For the text-containing cell, return its midpoint in [x, y] coordinate format. 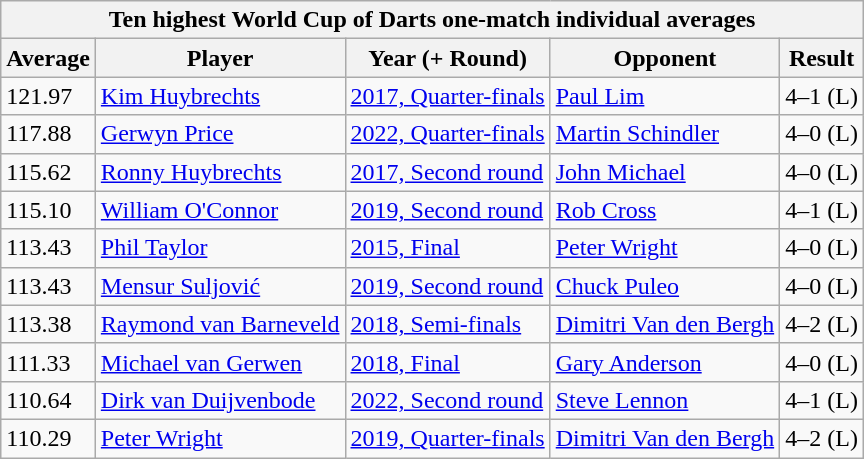
113.38 [48, 324]
Mensur Suljović [220, 286]
2017, Second round [448, 172]
John Michael [665, 172]
Player [220, 58]
Ten highest World Cup of Darts one-match individual averages [432, 20]
110.29 [48, 438]
Opponent [665, 58]
Raymond van Barneveld [220, 324]
115.10 [48, 210]
Ronny Huybrechts [220, 172]
Average [48, 58]
2017, Quarter-finals [448, 96]
Gary Anderson [665, 362]
Michael van Gerwen [220, 362]
Rob Cross [665, 210]
Chuck Puleo [665, 286]
Year (+ Round) [448, 58]
2015, Final [448, 248]
2019, Quarter-finals [448, 438]
2018, Final [448, 362]
2018, Semi-finals [448, 324]
2022, Second round [448, 400]
Kim Huybrechts [220, 96]
110.64 [48, 400]
111.33 [48, 362]
115.62 [48, 172]
Phil Taylor [220, 248]
Paul Lim [665, 96]
Result [822, 58]
Martin Schindler [665, 134]
Steve Lennon [665, 400]
2022, Quarter-finals [448, 134]
Gerwyn Price [220, 134]
121.97 [48, 96]
Dirk van Duijvenbode [220, 400]
117.88 [48, 134]
William O'Connor [220, 210]
